Output the [X, Y] coordinate of the center of the cell containing the given text.  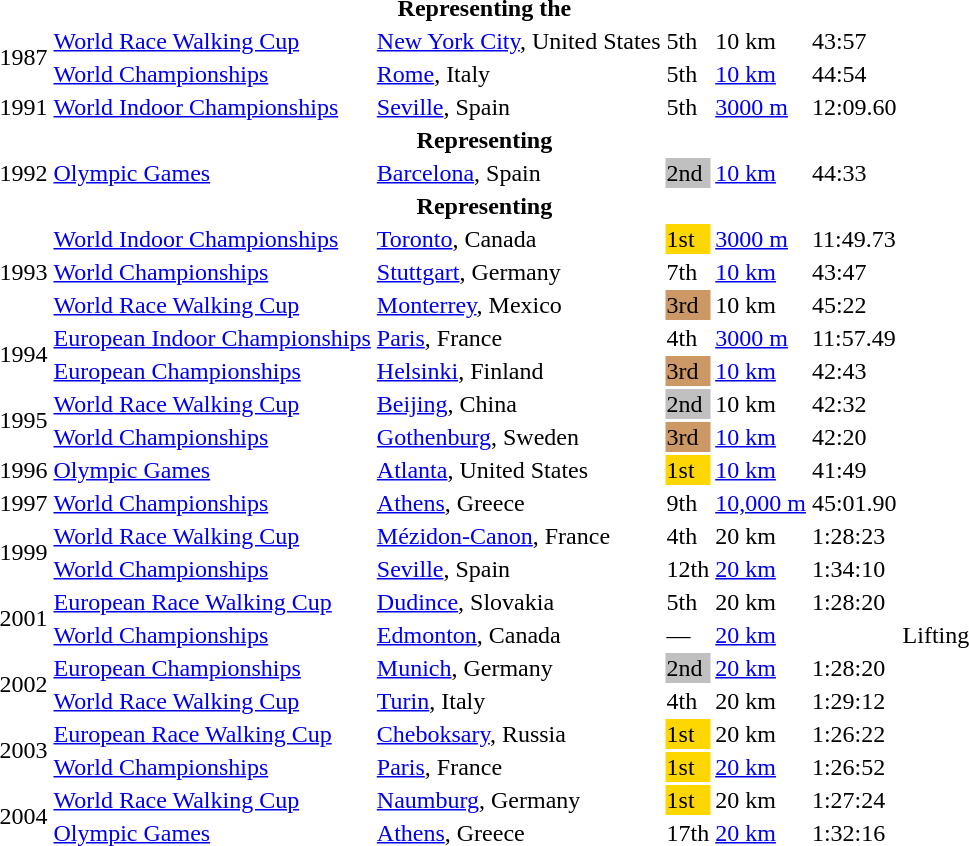
11:49.73 [854, 239]
9th [688, 503]
European Indoor Championships [212, 338]
1:29:12 [854, 701]
41:49 [854, 470]
7th [688, 272]
44:54 [854, 74]
Monterrey, Mexico [518, 305]
12th [688, 569]
Beijing, China [518, 404]
11:57.49 [854, 338]
45:01.90 [854, 503]
Rome, Italy [518, 74]
Gothenburg, Sweden [518, 437]
1:28:23 [854, 536]
Cheboksary, Russia [518, 734]
44:33 [854, 173]
1:26:22 [854, 734]
— [688, 635]
1:34:10 [854, 569]
Edmonton, Canada [518, 635]
Stuttgart, Germany [518, 272]
45:22 [854, 305]
Helsinki, Finland [518, 371]
10,000 m [761, 503]
Turin, Italy [518, 701]
New York City, United States [518, 41]
12:09.60 [854, 107]
Dudince, Slovakia [518, 602]
1:26:52 [854, 767]
Atlanta, United States [518, 470]
1:27:24 [854, 800]
Munich, Germany [518, 668]
Naumburg, Germany [518, 800]
42:32 [854, 404]
Athens, Greece [518, 503]
42:20 [854, 437]
43:57 [854, 41]
Barcelona, Spain [518, 173]
Mézidon-Canon, France [518, 536]
Toronto, Canada [518, 239]
42:43 [854, 371]
43:47 [854, 272]
